Find where the given text appears and provide that cell's center as (X, Y) coordinate. 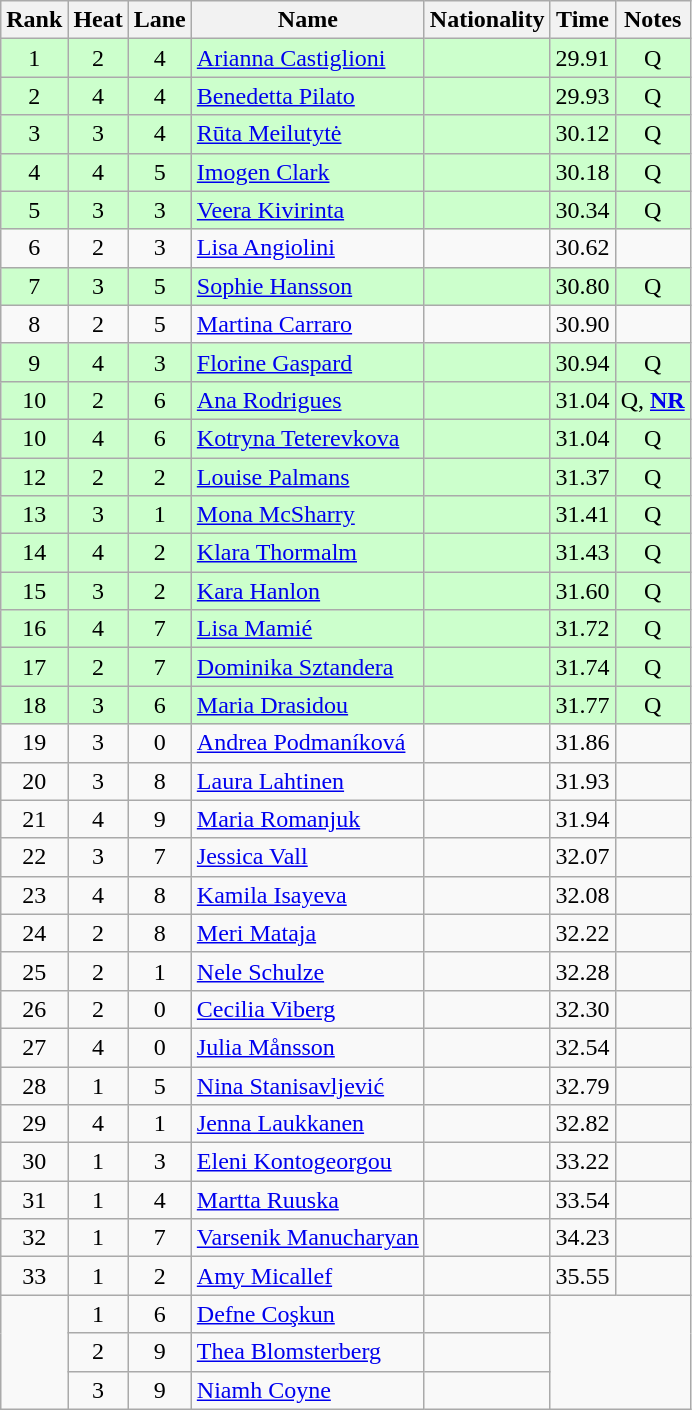
35.55 (582, 1276)
25 (34, 971)
Jessica Vall (308, 857)
33.54 (582, 1200)
Benedetta Pilato (308, 96)
Niamh Coyne (308, 1390)
20 (34, 781)
31 (34, 1200)
32.08 (582, 895)
Maria Romanjuk (308, 819)
Imogen Clark (308, 172)
32.30 (582, 1009)
30.90 (582, 324)
Thea Blomsterberg (308, 1352)
18 (34, 705)
Arianna Castiglioni (308, 58)
22 (34, 857)
Martta Ruuska (308, 1200)
Meri Mataja (308, 933)
16 (34, 629)
Kara Hanlon (308, 591)
Veera Kivirinta (308, 210)
30.80 (582, 286)
23 (34, 895)
19 (34, 743)
Laura Lahtinen (308, 781)
Kamila Isayeva (308, 895)
29 (34, 1124)
30.12 (582, 134)
31.43 (582, 553)
26 (34, 1009)
32.07 (582, 857)
34.23 (582, 1238)
28 (34, 1085)
Name (308, 20)
Defne Coşkun (308, 1314)
29.93 (582, 96)
Maria Drasidou (308, 705)
31.94 (582, 819)
Klara Thormalm (308, 553)
Ana Rodrigues (308, 400)
30.94 (582, 362)
Heat (98, 20)
Lisa Mamié (308, 629)
31.37 (582, 477)
Nina Stanisavljević (308, 1085)
Lane (160, 20)
Dominika Sztandera (308, 667)
31.41 (582, 515)
33.22 (582, 1162)
Jenna Laukkanen (308, 1124)
29.91 (582, 58)
33 (34, 1276)
32.82 (582, 1124)
Lisa Angiolini (308, 248)
Eleni Kontogeorgou (308, 1162)
32.79 (582, 1085)
27 (34, 1047)
24 (34, 933)
Cecilia Viberg (308, 1009)
12 (34, 477)
31.72 (582, 629)
30.34 (582, 210)
32.54 (582, 1047)
31.86 (582, 743)
Martina Carraro (308, 324)
Louise Palmans (308, 477)
32.22 (582, 933)
Julia Månsson (308, 1047)
Time (582, 20)
30.18 (582, 172)
13 (34, 515)
31.74 (582, 667)
Notes (652, 20)
14 (34, 553)
Nele Schulze (308, 971)
Varsenik Manucharyan (308, 1238)
21 (34, 819)
30.62 (582, 248)
Sophie Hansson (308, 286)
Mona McSharry (308, 515)
Kotryna Teterevkova (308, 438)
Q, NR (652, 400)
32 (34, 1238)
Rūta Meilutytė (308, 134)
17 (34, 667)
Andrea Podmaníková (308, 743)
31.93 (582, 781)
30 (34, 1162)
15 (34, 591)
Nationality (487, 20)
31.60 (582, 591)
Florine Gaspard (308, 362)
Rank (34, 20)
31.77 (582, 705)
Amy Micallef (308, 1276)
32.28 (582, 971)
